Return [x, y] of the center of cell containing provided text 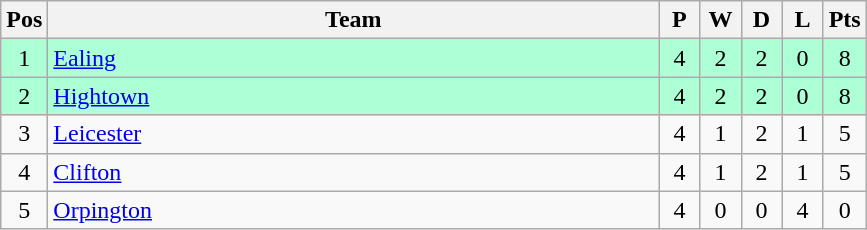
D [762, 20]
P [680, 20]
W [720, 20]
Pts [844, 20]
Hightown [354, 96]
Ealing [354, 58]
Team [354, 20]
Orpington [354, 210]
L [802, 20]
Pos [24, 20]
Leicester [354, 134]
Clifton [354, 172]
3 [24, 134]
